Identify which cell holds the provided text, then report its [X, Y] central coordinate. 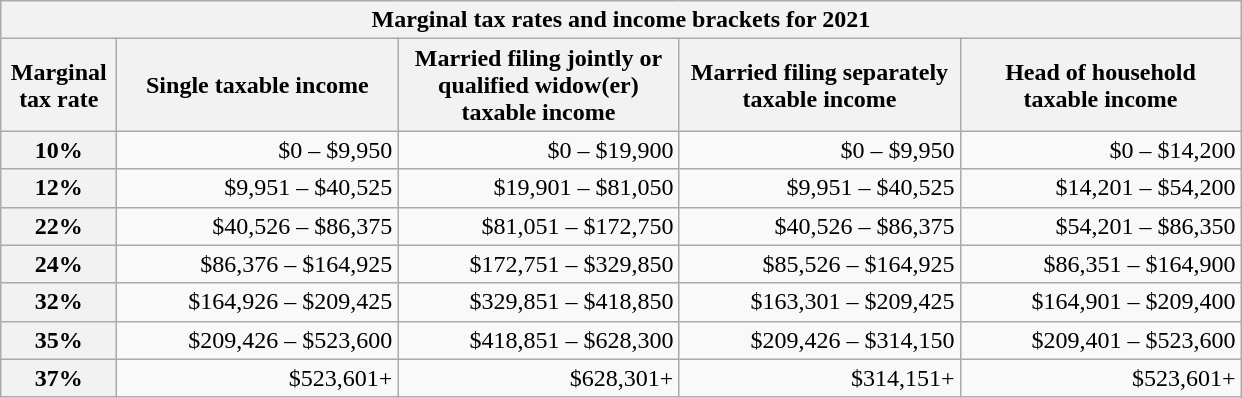
$209,401 – $523,600 [1100, 340]
Single taxable income [258, 85]
$81,051 – $172,750 [538, 226]
10% [59, 150]
$329,851 – $418,850 [538, 302]
24% [59, 264]
$0 – $14,200 [1100, 150]
$19,901 – $81,050 [538, 188]
Head of household taxable income [1100, 85]
Married filing separately taxable income [820, 85]
Marginal tax rate [59, 85]
$172,751 – $329,850 [538, 264]
$164,926 – $209,425 [258, 302]
$418,851 – $628,300 [538, 340]
$86,376 – $164,925 [258, 264]
22% [59, 226]
32% [59, 302]
35% [59, 340]
Marginal tax rates and income brackets for 2021 [621, 20]
$209,426 – $523,600 [258, 340]
$163,301 – $209,425 [820, 302]
37% [59, 378]
$164,901 – $209,400 [1100, 302]
$209,426 – $314,150 [820, 340]
$628,301+ [538, 378]
$86,351 – $164,900 [1100, 264]
$54,201 – $86,350 [1100, 226]
$0 – $19,900 [538, 150]
$85,526 – $164,925 [820, 264]
$14,201 – $54,200 [1100, 188]
12% [59, 188]
Married filing jointly or qualified widow(er) taxable income [538, 85]
$314,151+ [820, 378]
